Determine the [x, y] coordinate at the center of the cell enclosing the given text.  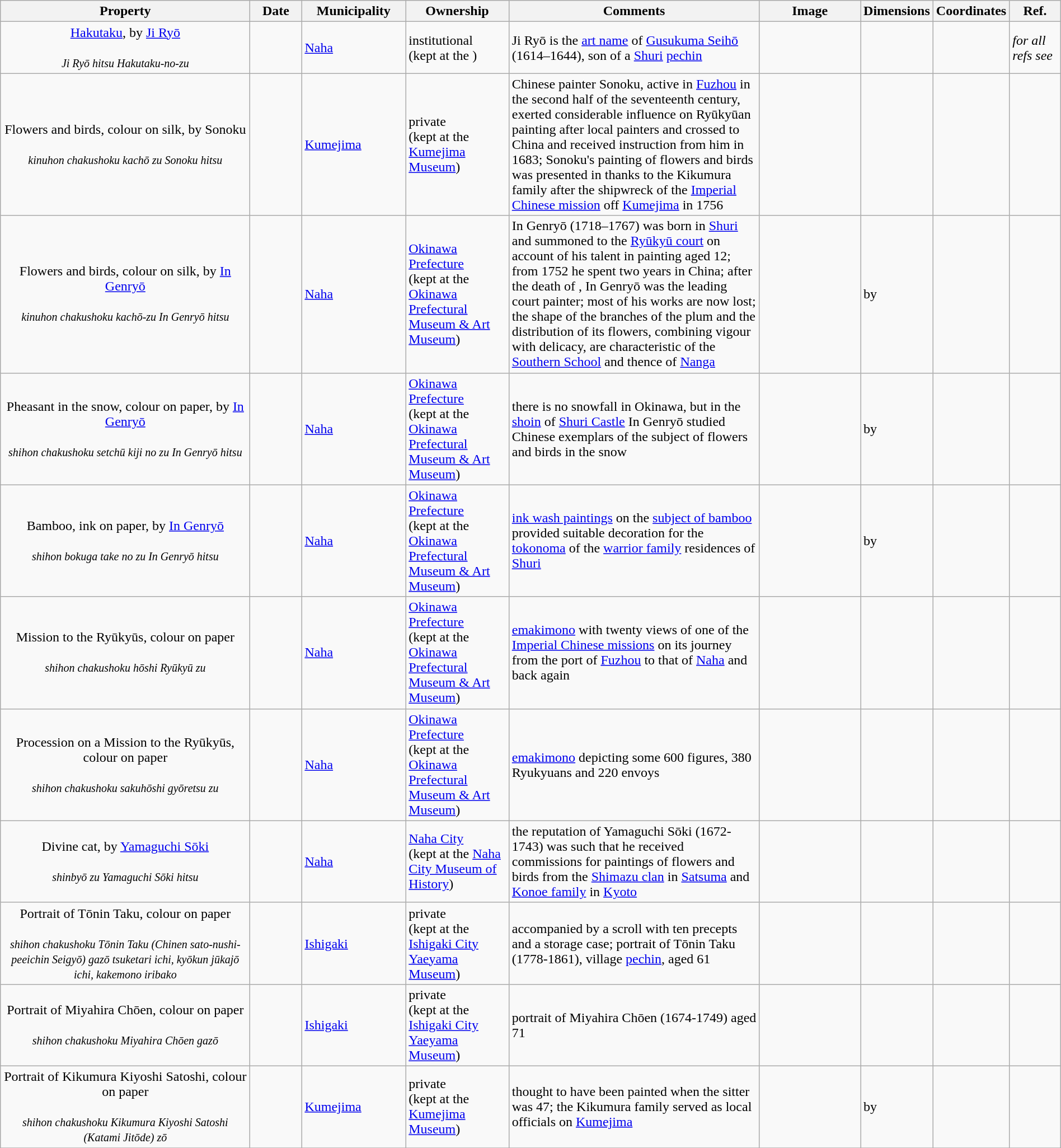
Property [125, 11]
there is no snowfall in Okinawa, but in the shoin of Shuri Castle In Genryō studied Chinese exemplars of the subject of flowers and birds in the snow [634, 429]
Flowers and birds, colour on silk, by Sonokukinuhon chakushoku kachō zu Sonoku hitsu [125, 144]
Mission to the Ryūkyūs, colour on papershihon chakushoku hōshi Ryūkyū zu [125, 653]
Ref. [1035, 11]
thought to have been painted when the sitter was 47; the Kikumura family served as local officials on Kumejima [634, 1107]
ink wash paintings on the subject of bamboo provided suitable decoration for the tokonoma of the warrior family residences of Shuri [634, 541]
Ji Ryō is the art name of Gusukuma Seihō (1614–1644), son of a Shuri pechin [634, 48]
Naha City(kept at the Naha City Museum of History) [457, 861]
institutional(kept at the ) [457, 48]
emakimono depicting some 600 figures, 380 Ryukyuans and 220 envoys [634, 765]
Municipality [354, 11]
Date [276, 11]
Image [810, 11]
Coordinates [971, 11]
emakimono with twenty views of one of the Imperial Chinese missions on its journey from the port of Fuzhou to that of Naha and back again [634, 653]
Bamboo, ink on paper, by In Genryōshihon bokuga take no zu In Genryō hitsu [125, 541]
Pheasant in the snow, colour on paper, by In Genryōshihon chakushoku setchū kiji no zu In Genryō hitsu [125, 429]
for all refs see [1035, 48]
Dimensions [897, 11]
Portrait of Kikumura Kiyoshi Satoshi, colour on papershihon chakushoku Kikumura Kiyoshi Satoshi (Katami Jitōde) zō [125, 1107]
Ownership [457, 11]
Portrait of Miyahira Chōen, colour on papershihon chakushoku Miyahira Chōen gazō [125, 1025]
Hakutaku, by Ji RyōJi Ryō hitsu Hakutaku-no-zu [125, 48]
Comments [634, 11]
accompanied by a scroll with ten precepts and a storage case; portrait of Tōnin Taku (1778-1861), village pechin, aged 61 [634, 943]
Procession on a Mission to the Ryūkyūs, colour on papershihon chakushoku sakuhōshi gyōretsu zu [125, 765]
portrait of Miyahira Chōen (1674-1749) aged 71 [634, 1025]
Divine cat, by Yamaguchi Sōkishinbyō zu Yamaguchi Sōki hitsu [125, 861]
Flowers and birds, colour on silk, by In Genryōkinuhon chakushoku kachō-zu In Genryō hitsu [125, 294]
